Output the [X, Y] coordinate of the center of the cell containing the given text.  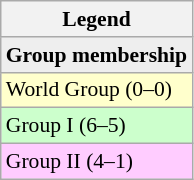
World Group (0–0) [96, 90]
Group I (6–5) [96, 126]
Group II (4–1) [96, 162]
Legend [96, 19]
Group membership [96, 55]
